Provide the [x, y] coordinate of the cell's center where the given text is located.  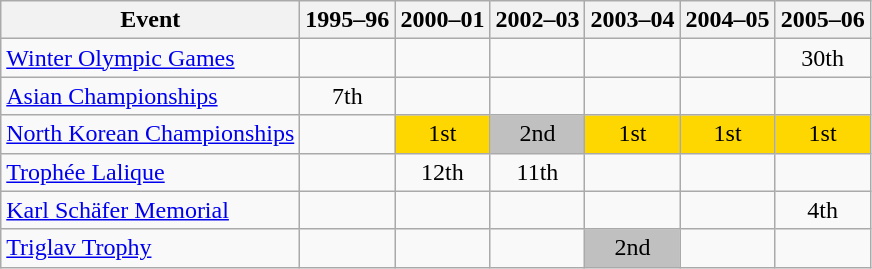
2005–06 [822, 20]
7th [348, 96]
11th [538, 172]
Triglav Trophy [150, 248]
12th [442, 172]
Event [150, 20]
4th [822, 210]
Winter Olympic Games [150, 58]
30th [822, 58]
Karl Schäfer Memorial [150, 210]
Trophée Lalique [150, 172]
2002–03 [538, 20]
2004–05 [728, 20]
Asian Championships [150, 96]
North Korean Championships [150, 134]
1995–96 [348, 20]
2003–04 [632, 20]
2000–01 [442, 20]
